Search for the cell housing the specified text and yield its [x, y] center coordinate. 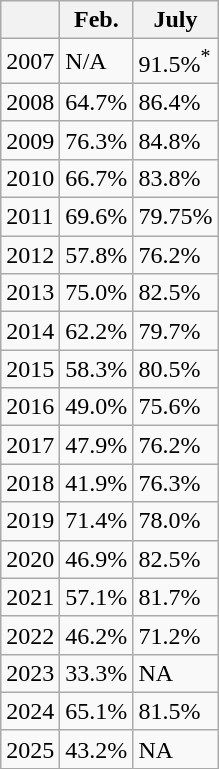
71.4% [96, 521]
46.9% [96, 559]
66.7% [96, 178]
2018 [30, 483]
2014 [30, 331]
91.5%* [176, 62]
N/A [96, 62]
33.3% [96, 673]
43.2% [96, 749]
2015 [30, 369]
2023 [30, 673]
57.1% [96, 597]
2010 [30, 178]
62.2% [96, 331]
81.5% [176, 711]
Feb. [96, 20]
2019 [30, 521]
65.1% [96, 711]
2022 [30, 635]
47.9% [96, 445]
2024 [30, 711]
84.8% [176, 140]
2020 [30, 559]
2011 [30, 217]
69.6% [96, 217]
2017 [30, 445]
58.3% [96, 369]
83.8% [176, 178]
79.7% [176, 331]
75.0% [96, 293]
80.5% [176, 369]
64.7% [96, 102]
86.4% [176, 102]
2009 [30, 140]
79.75% [176, 217]
49.0% [96, 407]
2008 [30, 102]
2013 [30, 293]
46.2% [96, 635]
2012 [30, 255]
July [176, 20]
71.2% [176, 635]
41.9% [96, 483]
75.6% [176, 407]
2007 [30, 62]
57.8% [96, 255]
2021 [30, 597]
81.7% [176, 597]
2016 [30, 407]
78.0% [176, 521]
2025 [30, 749]
